Return the [x, y] coordinate for the center point of the cell that contains the specified text.  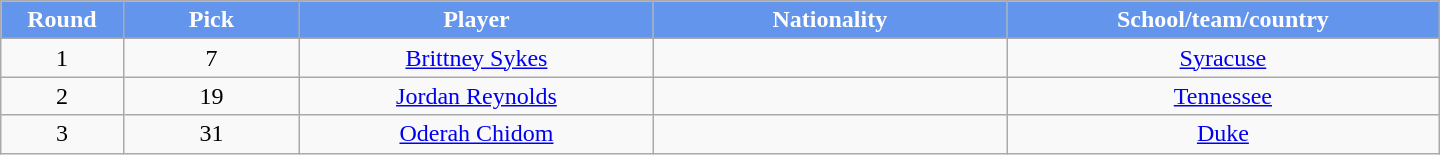
Jordan Reynolds [476, 96]
19 [212, 96]
Brittney Sykes [476, 58]
Syracuse [1224, 58]
7 [212, 58]
Player [476, 20]
1 [62, 58]
Duke [1224, 134]
2 [62, 96]
31 [212, 134]
School/team/country [1224, 20]
Pick [212, 20]
3 [62, 134]
Nationality [830, 20]
Round [62, 20]
Tennessee [1224, 96]
Oderah Chidom [476, 134]
